From the cell containing the given text, extract its center point as (X, Y) coordinate. 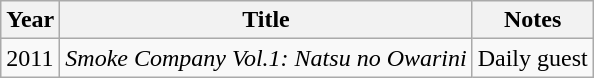
Smoke Company Vol.1: Natsu no Owarini (266, 58)
Daily guest (532, 58)
Notes (532, 20)
Title (266, 20)
Year (30, 20)
2011 (30, 58)
